Identify which cell holds the provided text, then report its (x, y) central coordinate. 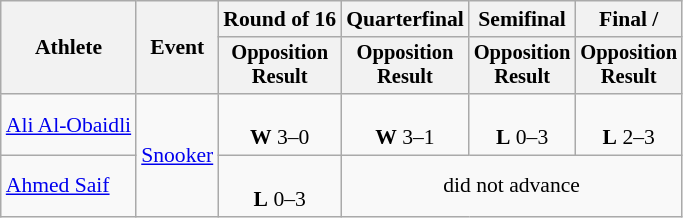
Final / (628, 19)
did not advance (512, 186)
W 3–0 (280, 124)
Athlete (68, 48)
W 3–1 (405, 124)
Event (177, 48)
Round of 16 (280, 19)
Ahmed Saif (68, 186)
L 2–3 (628, 124)
Quarterfinal (405, 19)
Ali Al-Obaidli (68, 124)
Semifinal (522, 19)
Snooker (177, 155)
